Locate the cell with the specified text and output its (x, y) center coordinate. 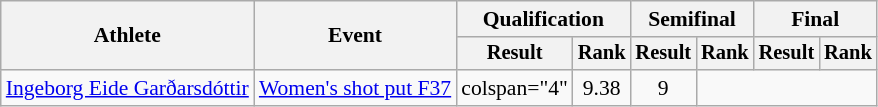
Qualification (543, 19)
Women's shot put F37 (355, 88)
Final (816, 19)
9 (663, 88)
Event (355, 36)
colspan="4" (514, 88)
Athlete (128, 36)
Semifinal (692, 19)
Ingeborg Eide Garðarsdóttir (128, 88)
9.38 (602, 88)
